Output the [x, y] coordinate of the center of the cell containing the given text.  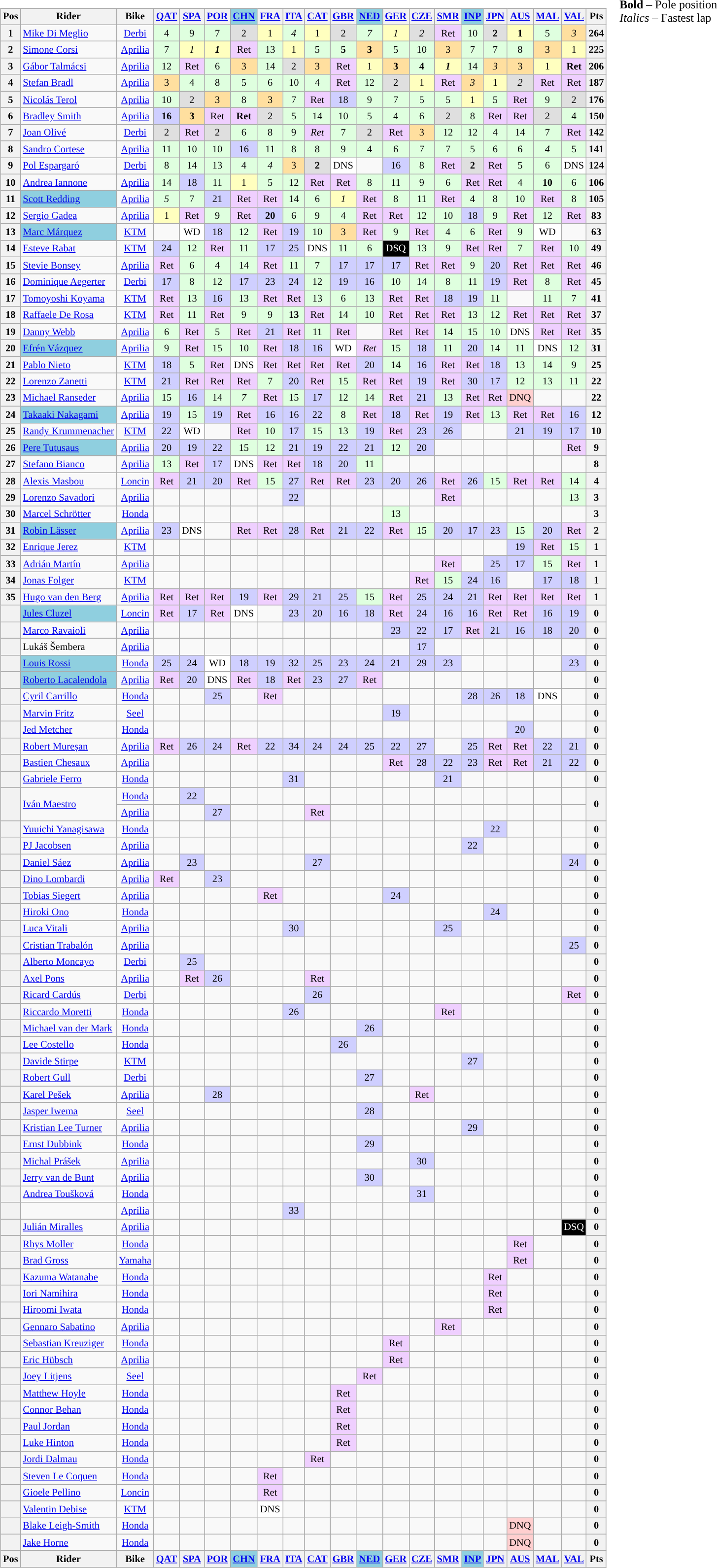
Axel Pons [68, 979]
Davide Stirpe [68, 1061]
Kazuma Watanabe [68, 1277]
Alberto Moncayo [68, 962]
46 [596, 265]
Raffaele De Rosa [68, 315]
Kristian Lee Turner [68, 1128]
Iván Maestro [68, 804]
Cristian Trabalón [68, 945]
Lorenzo Zanetti [68, 381]
PJ Jacobsen [68, 846]
Robert Mureșan [68, 747]
Mike Di Meglio [68, 33]
Sandro Cortese [68, 149]
Connor Behan [68, 1410]
106 [596, 182]
63 [596, 232]
Steven Le Coquen [68, 1476]
Efrén Vázquez [68, 348]
Esteve Rabat [68, 249]
Luca Vitali [68, 929]
83 [596, 216]
Julián Miralles [68, 1227]
Hiroomi Iwata [68, 1310]
Eric Hübsch [68, 1360]
Randy Krummenacher [68, 431]
Pol Espargaró [68, 166]
Matthew Hoyle [68, 1393]
150 [596, 116]
Gabriele Ferro [68, 780]
Joey Litjens [68, 1376]
Sergio Gadea [68, 216]
41 [596, 299]
Jasper Iwema [68, 1111]
Bradley Smith [68, 116]
Robin Lässer [68, 531]
Cyril Carrillo [68, 697]
Jordi Dalmau [68, 1460]
Louis Rossi [68, 663]
Andrea Toušková [68, 1194]
Valentin Debise [68, 1509]
Ricard Cardús [68, 995]
Sebastian Kreuziger [68, 1343]
Tomoyoshi Koyama [68, 299]
Michael Ranseder [68, 398]
124 [596, 166]
Ernst Dubbink [68, 1144]
Gábor Talmácsi [68, 67]
Marvin Fritz [68, 713]
Stefan Bradl [68, 83]
264 [596, 33]
Marco Ravaioli [68, 630]
Hiroki Ono [68, 912]
142 [596, 133]
Roberto Lacalendola [68, 680]
141 [596, 149]
Pablo Nieto [68, 365]
Paul Jordan [68, 1426]
Nicolás Terol [68, 100]
Gioele Pellino [68, 1493]
Jed Metcher [68, 730]
Simone Corsi [68, 50]
Blake Leigh-Smith [68, 1526]
37 [596, 315]
Stefano Bianco [68, 464]
Lorenzo Savadori [68, 498]
Marc Márquez [68, 232]
Pere Tutusaus [68, 448]
Dominique Aegerter [68, 282]
Michal Prášek [68, 1161]
187 [596, 83]
Marcel Schrötter [68, 514]
Jerry van de Bunt [68, 1178]
Karel Pešek [68, 1094]
Yamaha [135, 1261]
Yuuichi Yanagisawa [68, 829]
Stevie Bonsey [68, 265]
Andrea Iannone [68, 182]
Robert Gull [68, 1078]
Iori Namihira [68, 1294]
Takaaki Nakagami [68, 414]
Adrián Martín [68, 564]
Rhys Moller [68, 1244]
Dino Lombardi [68, 879]
45 [596, 282]
Luke Hinton [68, 1443]
Brad Gross [68, 1261]
Daniel Sáez [68, 862]
Michael van der Mark [68, 1028]
Lee Costello [68, 1045]
225 [596, 50]
Gennaro Sabatino [68, 1327]
49 [596, 249]
Jake Horne [68, 1542]
Danny Webb [68, 332]
Jonas Folger [68, 580]
Enrique Jerez [68, 547]
Hugo van den Berg [68, 597]
105 [596, 199]
Joan Olivé [68, 133]
Riccardo Moretti [68, 1012]
176 [596, 100]
206 [596, 67]
Scott Redding [68, 199]
Lukáš Šembera [68, 647]
Tobias Siegert [68, 895]
Alexis Masbou [68, 481]
Bastien Chesaux [68, 763]
Jules Cluzel [68, 614]
